Find where the given text appears and provide that cell's center as (x, y) coordinate. 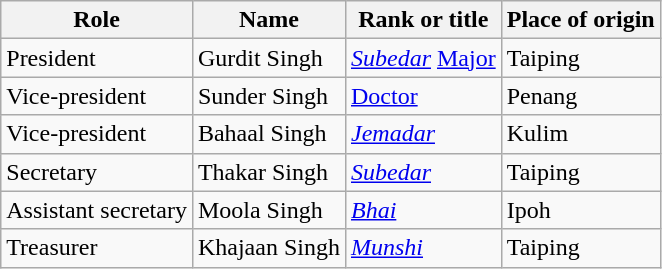
President (97, 58)
Bhai (423, 210)
Penang (580, 96)
Gurdit Singh (268, 58)
Treasurer (97, 248)
Bahaal Singh (268, 134)
Subedar Major (423, 58)
Place of origin (580, 20)
Kulim (580, 134)
Secretary (97, 172)
Moola Singh (268, 210)
Thakar Singh (268, 172)
Munshi (423, 248)
Ipoh (580, 210)
Sunder Singh (268, 96)
Assistant secretary (97, 210)
Khajaan Singh (268, 248)
Name (268, 20)
Rank or title (423, 20)
Doctor (423, 96)
Subedar (423, 172)
Jemadar (423, 134)
Role (97, 20)
